Detect which cell encompasses the target text, then output its (X, Y) center coordinate. 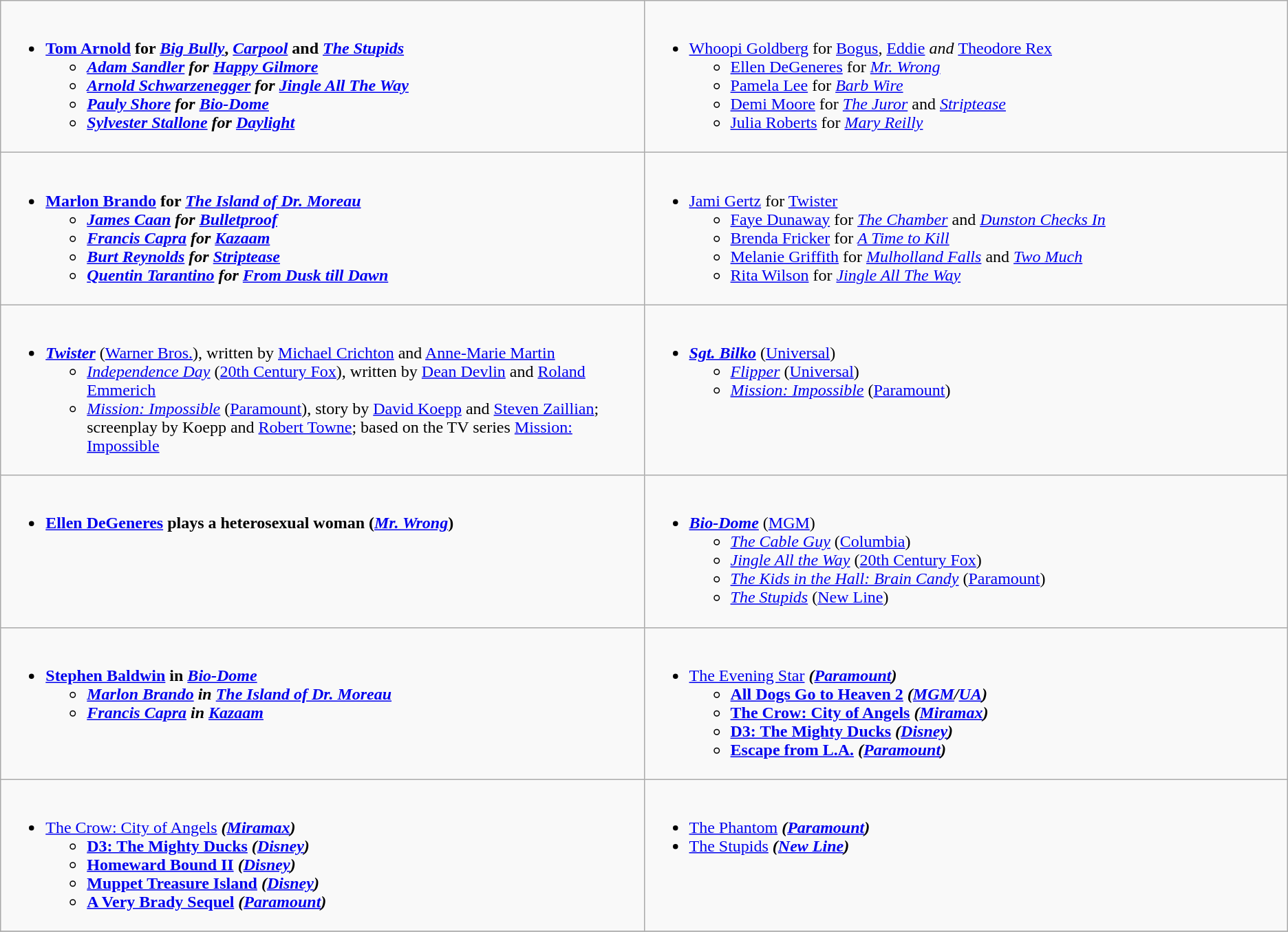
Ellen DeGeneres plays a heterosexual woman (Mr. Wrong) (322, 552)
Bio-Dome (MGM)The Cable Guy (Columbia)Jingle All the Way (20th Century Fox)The Kids in the Hall: Brain Candy (Paramount)The Stupids (New Line) (966, 552)
Sgt. Bilko (Universal)Flipper (Universal)Mission: Impossible (Paramount) (966, 390)
Stephen Baldwin in Bio-DomeMarlon Brando in The Island of Dr. MoreauFrancis Capra in Kazaam (322, 703)
The Phantom (Paramount)The Stupids (New Line) (966, 856)
